Capture the cell that displays the provided text and extract its (X, Y) central coordinate. 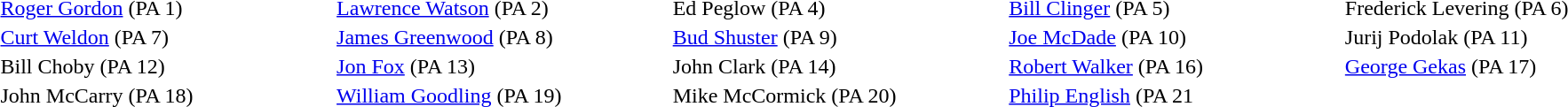
Robert Walker (PA 16) (1175, 66)
Joe McDade (PA 10) (1175, 37)
Bud Shuster (PA 9) (838, 37)
Jon Fox (PA 13) (503, 66)
James Greenwood (PA 8) (503, 37)
John Clark (PA 14) (838, 66)
